Scan for the cell matching the given text and deliver its (x, y) coordinate at center. 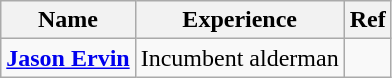
Incumbent alderman (240, 58)
Ref (368, 20)
Name (68, 20)
Experience (240, 20)
Jason Ervin (68, 58)
